Extract the [x, y] coordinate from the center of the cell holding the provided text.  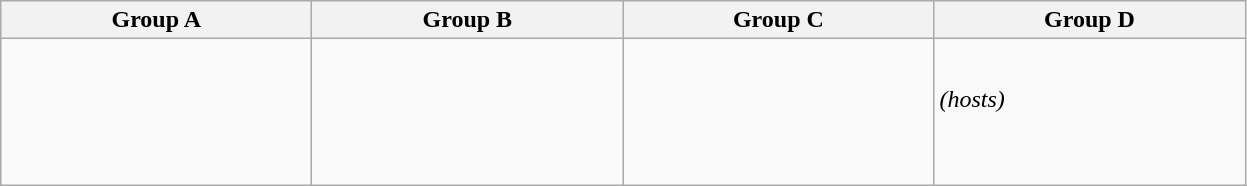
Group A [156, 20]
Group C [778, 20]
Group D [1090, 20]
Group B [468, 20]
(hosts) [1090, 112]
